Identify which cell holds the provided text, then report its (x, y) central coordinate. 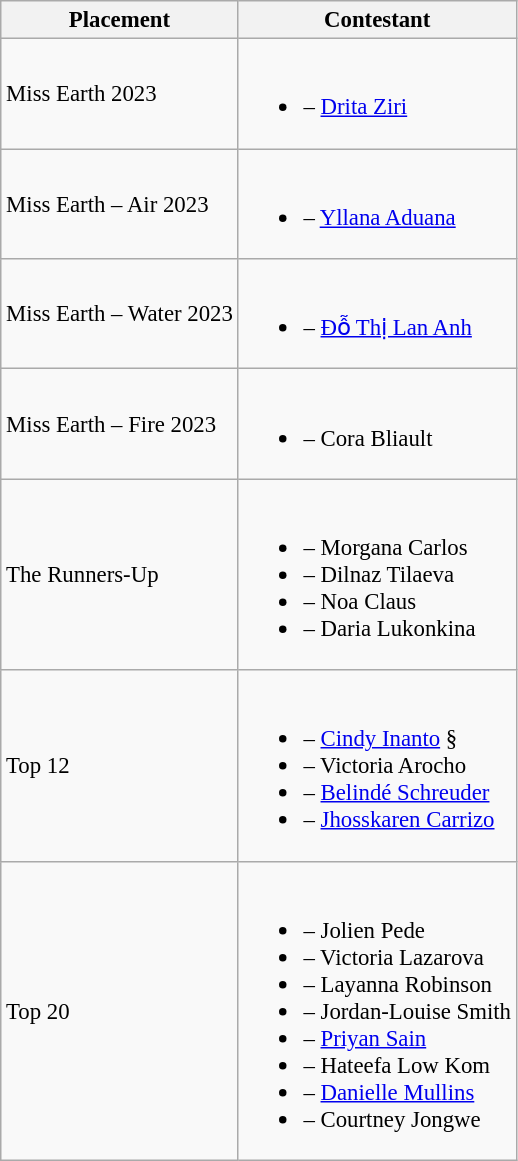
Placement (120, 20)
Miss Earth 2023 (120, 94)
Top 20 (120, 1010)
– Morgana Carlos – Dilnaz Tilaeva – Noa Claus – Daria Lukonkina (377, 574)
– Cindy Inanto § – Victoria Arocho – Belindé Schreuder – Jhosskaren Carrizo (377, 766)
Top 12 (120, 766)
The Runners-Up (120, 574)
– Jolien Pede – Victoria Lazarova – Layanna Robinson – Jordan-Louise Smith – Priyan Sain – Hateefa Low Kom – Danielle Mullins – Courtney Jongwe (377, 1010)
– Cora Bliault (377, 424)
Miss Earth – Air 2023 (120, 204)
Miss Earth – Fire 2023 (120, 424)
Contestant (377, 20)
– Drita Ziri (377, 94)
– Yllana Aduana (377, 204)
– Đỗ Thị Lan Anh (377, 314)
Miss Earth – Water 2023 (120, 314)
